Output the (X, Y) coordinate of the center of the cell containing the given text.  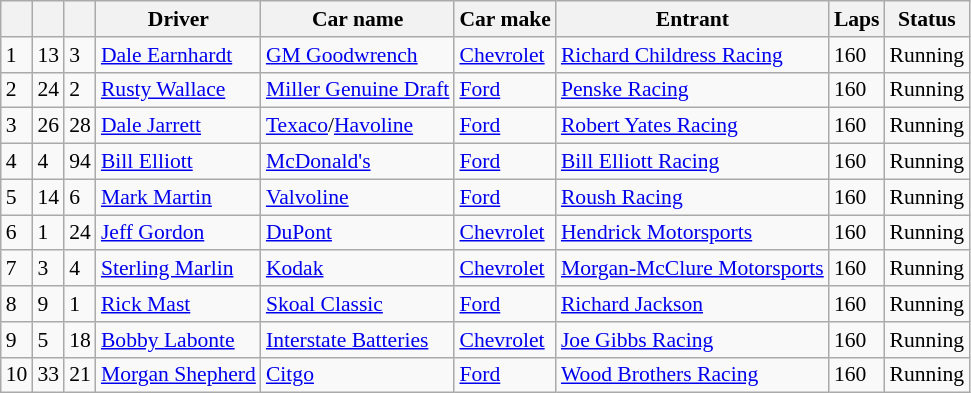
Dale Jarrett (178, 126)
8 (17, 304)
Dale Earnhardt (178, 55)
7 (17, 269)
Miller Genuine Draft (358, 90)
26 (48, 126)
GM Goodwrench (358, 55)
Joe Gibbs Racing (692, 340)
Bobby Labonte (178, 340)
Rick Mast (178, 304)
Hendrick Motorsports (692, 233)
28 (80, 126)
33 (48, 375)
DuPont (358, 233)
Richard Jackson (692, 304)
Valvoline (358, 197)
Wood Brothers Racing (692, 375)
Kodak (358, 269)
McDonald's (358, 162)
Penske Racing (692, 90)
Driver (178, 19)
Roush Racing (692, 197)
Entrant (692, 19)
21 (80, 375)
Interstate Batteries (358, 340)
14 (48, 197)
Richard Childress Racing (692, 55)
Rusty Wallace (178, 90)
Citgo (358, 375)
Bill Elliott Racing (692, 162)
Laps (857, 19)
Car name (358, 19)
Robert Yates Racing (692, 126)
Mark Martin (178, 197)
Sterling Marlin (178, 269)
Car make (504, 19)
13 (48, 55)
Morgan-McClure Motorsports (692, 269)
94 (80, 162)
Status (927, 19)
Jeff Gordon (178, 233)
18 (80, 340)
10 (17, 375)
Bill Elliott (178, 162)
Morgan Shepherd (178, 375)
Skoal Classic (358, 304)
Texaco/Havoline (358, 126)
